For the text-containing cell, return its midpoint in [x, y] coordinate format. 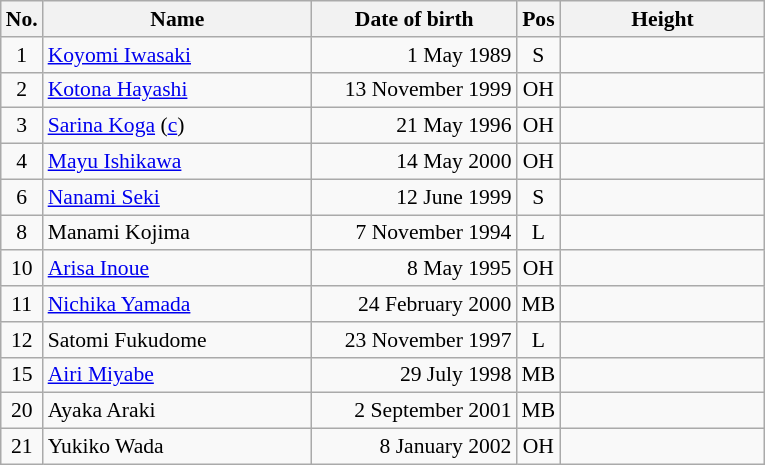
24 February 2000 [414, 304]
Ayaka Araki [178, 411]
2 [22, 90]
3 [22, 126]
12 [22, 340]
13 November 1999 [414, 90]
6 [22, 197]
Nanami Seki [178, 197]
Koyomi Iwasaki [178, 55]
8 [22, 233]
No. [22, 19]
Sarina Koga (c) [178, 126]
Kotona Hayashi [178, 90]
12 June 1999 [414, 197]
Date of birth [414, 19]
2 September 2001 [414, 411]
15 [22, 375]
1 [22, 55]
11 [22, 304]
Name [178, 19]
Arisa Inoue [178, 269]
Yukiko Wada [178, 447]
8 January 2002 [414, 447]
Height [662, 19]
1 May 1989 [414, 55]
Manami Kojima [178, 233]
21 [22, 447]
8 May 1995 [414, 269]
20 [22, 411]
10 [22, 269]
Mayu Ishikawa [178, 162]
23 November 1997 [414, 340]
Pos [538, 19]
14 May 2000 [414, 162]
7 November 1994 [414, 233]
Satomi Fukudome [178, 340]
4 [22, 162]
21 May 1996 [414, 126]
Nichika Yamada [178, 304]
Airi Miyabe [178, 375]
29 July 1998 [414, 375]
